Output the (X, Y) coordinate of the center of the cell containing the given text.  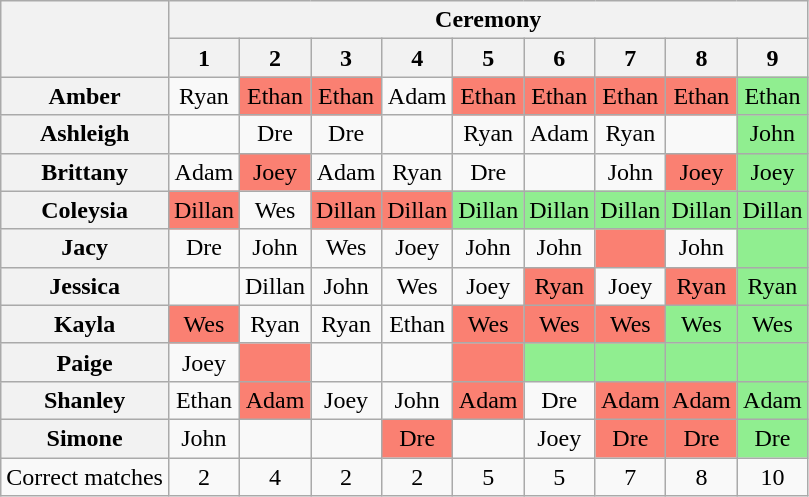
Kayla (85, 324)
9 (772, 58)
Brittany (85, 172)
Ashleigh (85, 134)
Jacy (85, 248)
Correct matches (85, 477)
3 (346, 58)
Coleysia (85, 210)
Ceremony (488, 20)
Paige (85, 362)
Jessica (85, 286)
Shanley (85, 400)
10 (772, 477)
Simone (85, 438)
1 (204, 58)
Amber (85, 96)
6 (560, 58)
